Return the (X, Y) coordinate for the center point of the cell that contains the specified text.  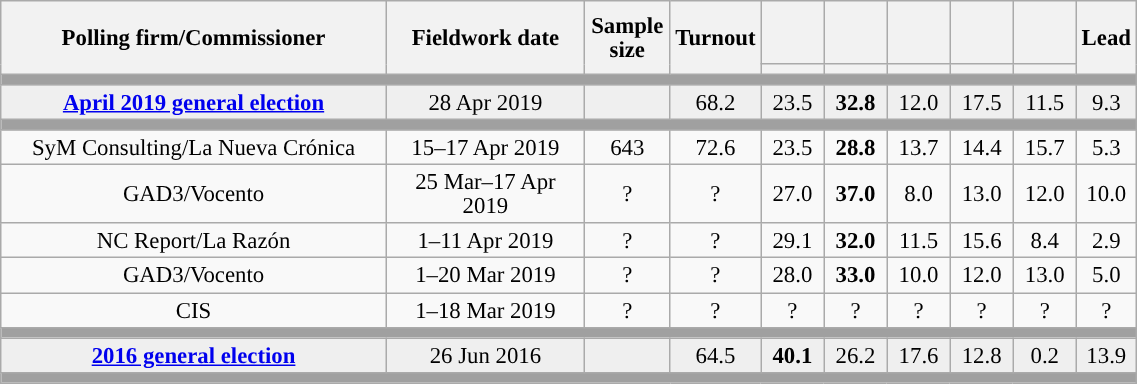
12.8 (982, 356)
26.2 (856, 356)
40.1 (792, 356)
1–20 Mar 2019 (485, 276)
Turnout (716, 38)
17.5 (982, 102)
28 Apr 2019 (485, 102)
1–11 Apr 2019 (485, 242)
68.2 (716, 102)
32.8 (856, 102)
29.1 (792, 242)
13.9 (1106, 356)
14.4 (982, 148)
Lead (1106, 38)
8.0 (918, 194)
15.6 (982, 242)
CIS (194, 310)
Fieldwork date (485, 38)
28.0 (792, 276)
NC Report/La Razón (194, 242)
5.3 (1106, 148)
17.6 (918, 356)
28.8 (856, 148)
27.0 (792, 194)
72.6 (716, 148)
643 (627, 148)
Sample size (627, 38)
5.0 (1106, 276)
0.2 (1044, 356)
9.3 (1106, 102)
13.7 (918, 148)
64.5 (716, 356)
8.4 (1044, 242)
SyM Consulting/La Nueva Crónica (194, 148)
37.0 (856, 194)
25 Mar–17 Apr 2019 (485, 194)
15.7 (1044, 148)
32.0 (856, 242)
26 Jun 2016 (485, 356)
15–17 Apr 2019 (485, 148)
2016 general election (194, 356)
2.9 (1106, 242)
April 2019 general election (194, 102)
Polling firm/Commissioner (194, 38)
33.0 (856, 276)
1–18 Mar 2019 (485, 310)
